Locate the cell with the specified text and output its (x, y) center coordinate. 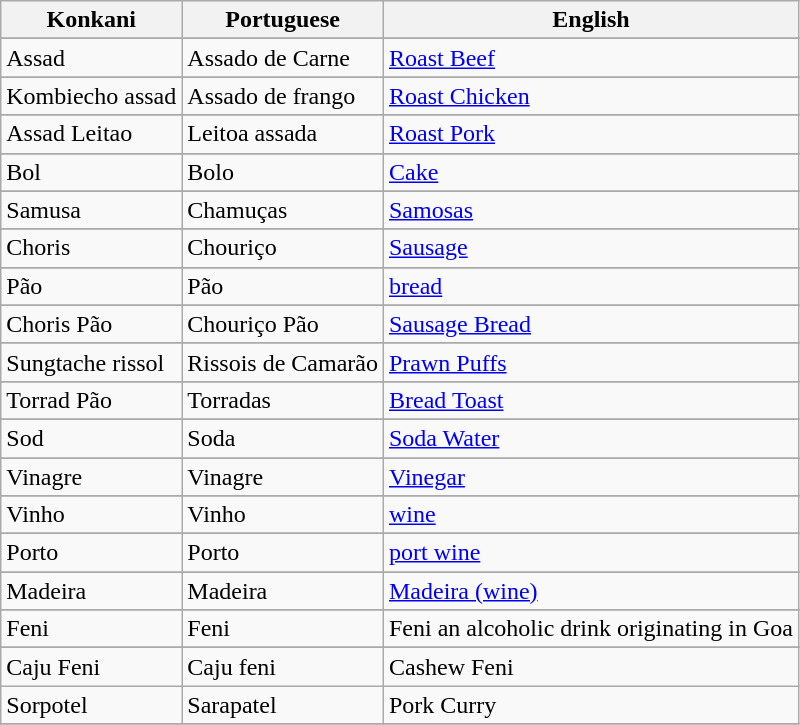
Vinegar (590, 477)
Sod (92, 438)
Torrad Pão (92, 400)
port wine (590, 553)
Kombiecho assad (92, 96)
Leitoa assada (283, 134)
Cake (590, 172)
Assad Leitao (92, 134)
Rissois de Camarão (283, 362)
Portuguese (283, 20)
Prawn Puffs (590, 362)
Sausage (590, 248)
Roast Chicken (590, 96)
Assad (92, 58)
wine (590, 515)
Torradas (283, 400)
Soda (283, 438)
Choris (92, 248)
bread (590, 286)
Pork Curry (590, 705)
Samusa (92, 210)
Chamuças (283, 210)
Bolo (283, 172)
Roast Pork (590, 134)
Sungtache rissol (92, 362)
Konkani (92, 20)
Choris Pão (92, 324)
Feni an alcoholic drink originating in Goa (590, 629)
Cashew Feni (590, 667)
Bol (92, 172)
English (590, 20)
Sorpotel (92, 705)
Sausage Bread (590, 324)
Chouriço Pão (283, 324)
Bread Toast (590, 400)
Chouriço (283, 248)
Assado de Carne (283, 58)
Soda Water (590, 438)
Madeira (wine) (590, 591)
Samosas (590, 210)
Assado de frango (283, 96)
Caju Feni (92, 667)
Sarapatel (283, 705)
Roast Beef (590, 58)
Caju feni (283, 667)
